Determine the (X, Y) coordinate at the center of the cell enclosing the given text.  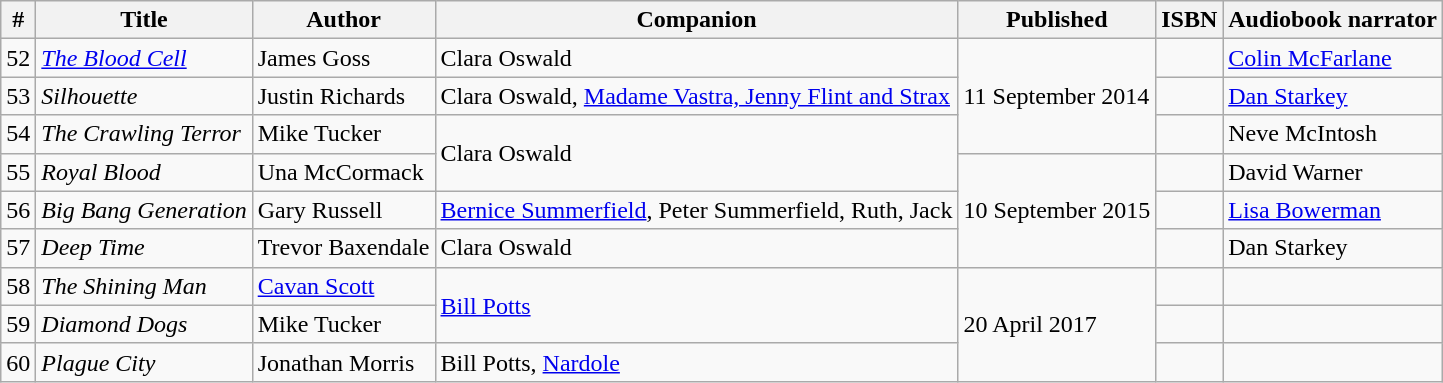
The Shining Man (144, 286)
Published (1057, 20)
Author (344, 20)
The Crawling Terror (144, 134)
The Blood Cell (144, 58)
52 (18, 58)
ISBN (1190, 20)
Una McCormack (344, 172)
Cavan Scott (344, 286)
Gary Russell (344, 210)
55 (18, 172)
54 (18, 134)
Title (144, 20)
10 September 2015 (1057, 210)
Royal Blood (144, 172)
Neve McIntosh (1333, 134)
Companion (696, 20)
Bill Potts, Nardole (696, 362)
Big Bang Generation (144, 210)
Deep Time (144, 248)
60 (18, 362)
Colin McFarlane (1333, 58)
58 (18, 286)
David Warner (1333, 172)
James Goss (344, 58)
56 (18, 210)
Silhouette (144, 96)
Audiobook narrator (1333, 20)
# (18, 20)
53 (18, 96)
Bernice Summerfield, Peter Summerfield, Ruth, Jack (696, 210)
Jonathan Morris (344, 362)
Bill Potts (696, 305)
Diamond Dogs (144, 324)
Clara Oswald, Madame Vastra, Jenny Flint and Strax (696, 96)
Trevor Baxendale (344, 248)
Justin Richards (344, 96)
20 April 2017 (1057, 324)
Lisa Bowerman (1333, 210)
59 (18, 324)
11 September 2014 (1057, 96)
57 (18, 248)
Plague City (144, 362)
